Determine the [X, Y] coordinate at the center of the cell enclosing the given text.  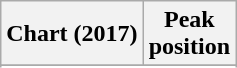
Chart (2017) [72, 34]
Peakposition [189, 34]
